Find where the given text appears and provide that cell's center as (X, Y) coordinate. 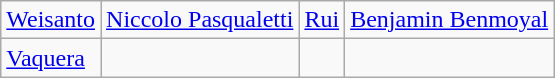
Rui (322, 20)
Weisanto (51, 20)
Niccolo Pasqualetti (200, 20)
Vaquera (51, 58)
Benjamin Benmoyal (450, 20)
